For the text-containing cell, return its midpoint in [X, Y] coordinate format. 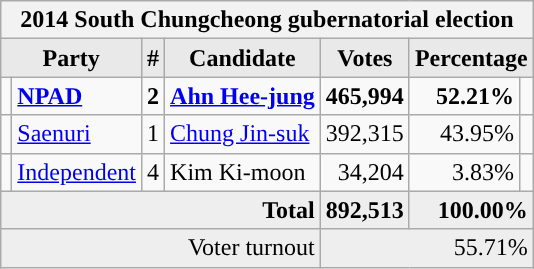
# [152, 58]
Kim Ki-moon [243, 172]
Percentage [471, 58]
2014 South Chungcheong gubernatorial election [267, 20]
892,513 [364, 210]
43.95% [464, 134]
392,315 [364, 134]
Independent [77, 172]
1 [152, 134]
NPAD [77, 96]
Party [72, 58]
465,994 [364, 96]
Ahn Hee-jung [243, 96]
Voter turnout [161, 248]
Total [161, 210]
3.83% [464, 172]
Candidate [243, 58]
55.71% [426, 248]
Votes [364, 58]
100.00% [471, 210]
34,204 [364, 172]
2 [152, 96]
4 [152, 172]
Saenuri [77, 134]
52.21% [464, 96]
Chung Jin-suk [243, 134]
